Extract the [x, y] coordinate from the center of the cell holding the provided text.  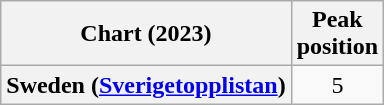
Sweden (Sverigetopplistan) [146, 85]
Chart (2023) [146, 34]
5 [337, 85]
Peakposition [337, 34]
